Output the [X, Y] coordinate of the center of the cell containing the given text.  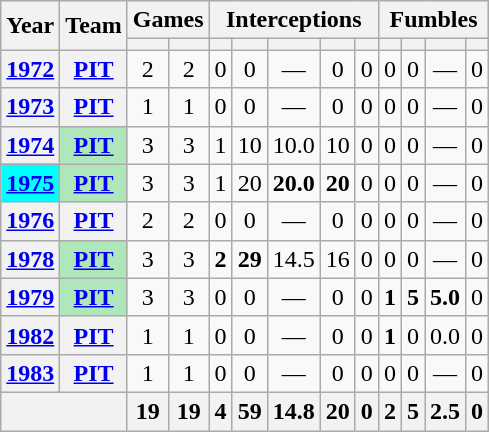
0.0 [444, 335]
14.8 [294, 411]
1983 [30, 373]
Team [94, 26]
59 [250, 411]
2.5 [444, 411]
1979 [30, 297]
Games [168, 20]
1978 [30, 259]
Interceptions [294, 20]
5.0 [444, 297]
Fumbles [433, 20]
1974 [30, 145]
1976 [30, 221]
20.0 [294, 183]
10.0 [294, 145]
1972 [30, 69]
1982 [30, 335]
1973 [30, 107]
Year [30, 26]
14.5 [294, 259]
1975 [30, 183]
4 [220, 411]
16 [338, 259]
29 [250, 259]
